Identify which cell holds the provided text, then report its [x, y] central coordinate. 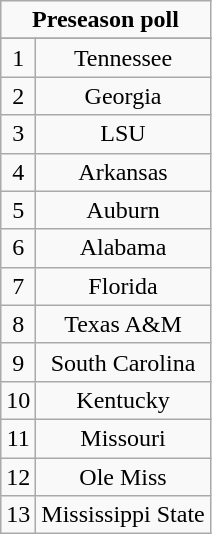
8 [18, 324]
Kentucky [123, 400]
11 [18, 438]
Tennessee [123, 58]
Preseason poll [106, 20]
5 [18, 210]
13 [18, 515]
Missouri [123, 438]
Arkansas [123, 172]
South Carolina [123, 362]
10 [18, 400]
Mississippi State [123, 515]
Ole Miss [123, 477]
6 [18, 248]
Florida [123, 286]
LSU [123, 134]
4 [18, 172]
Georgia [123, 96]
7 [18, 286]
12 [18, 477]
2 [18, 96]
9 [18, 362]
Texas A&M [123, 324]
3 [18, 134]
Auburn [123, 210]
Alabama [123, 248]
1 [18, 58]
